Identify which cell holds the provided text, then report its [X, Y] central coordinate. 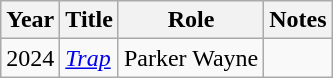
Year [30, 20]
Role [190, 20]
Notes [298, 20]
Parker Wayne [190, 58]
2024 [30, 58]
Trap [90, 58]
Title [90, 20]
